Provide the (x, y) coordinate of the cell's center where the given text is located.  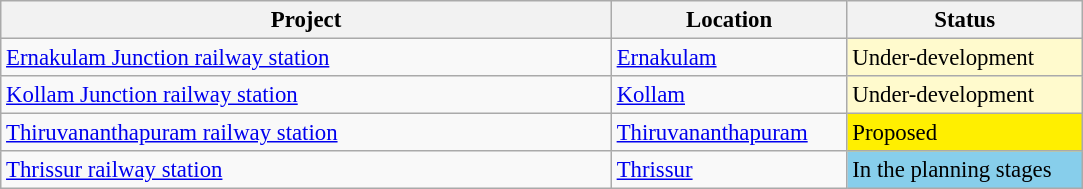
Thrissur railway station (306, 170)
Ernakulam (729, 58)
Thiruvananthapuram (729, 133)
Location (729, 20)
In the planning stages (965, 170)
Kollam (729, 95)
Proposed (965, 133)
Thrissur (729, 170)
Ernakulam Junction railway station (306, 58)
Kollam Junction railway station (306, 95)
Status (965, 20)
Thiruvananthapuram railway station (306, 133)
Project (306, 20)
